Return (x, y) of the center of cell containing provided text 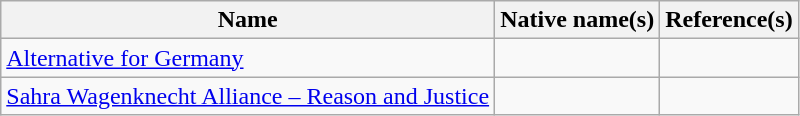
Alternative for Germany (248, 58)
Native name(s) (578, 20)
Name (248, 20)
Sahra Wagenknecht Alliance – Reason and Justice (248, 96)
Reference(s) (730, 20)
